For the text-containing cell, return its midpoint in [x, y] coordinate format. 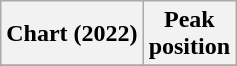
Peakposition [189, 34]
Chart (2022) [72, 34]
